For the text-containing cell, return its midpoint in (x, y) coordinate format. 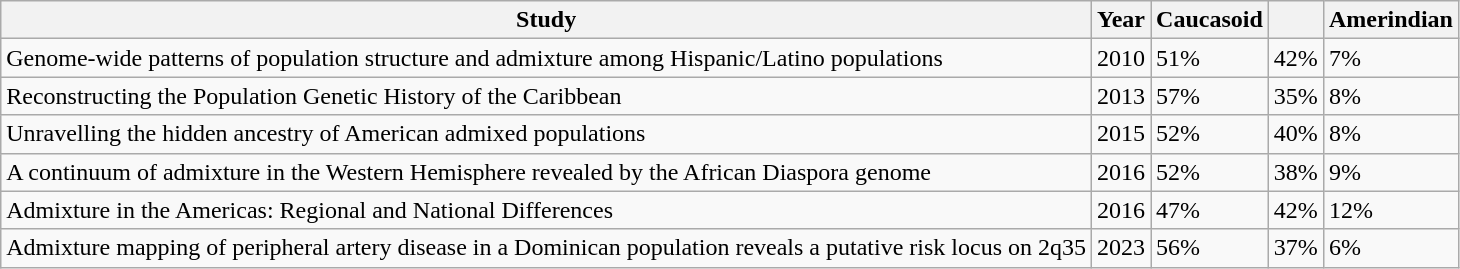
A continuum of admixture in the Western Hemisphere revealed by the African Diaspora genome (546, 172)
51% (1210, 58)
Amerindian (1390, 20)
2010 (1122, 58)
Genome-wide patterns of population structure and admixture among Hispanic/Latino populations (546, 58)
2015 (1122, 134)
7% (1390, 58)
Admixture mapping of peripheral artery disease in a Dominican population reveals a putative risk locus on 2q35 (546, 248)
37% (1296, 248)
47% (1210, 210)
Year (1122, 20)
Study (546, 20)
12% (1390, 210)
Caucasoid (1210, 20)
6% (1390, 248)
2013 (1122, 96)
40% (1296, 134)
Reconstructing the Population Genetic History of the Caribbean (546, 96)
Unravelling the hidden ancestry of American admixed populations (546, 134)
57% (1210, 96)
Admixture in the Americas: Regional and National Differences (546, 210)
9% (1390, 172)
56% (1210, 248)
38% (1296, 172)
2023 (1122, 248)
35% (1296, 96)
